Determine the (X, Y) coordinate at the center of the cell enclosing the given text.  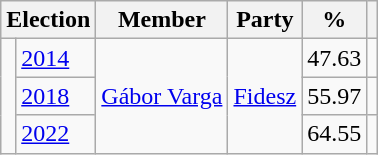
2014 (56, 58)
Member (162, 20)
Fidesz (265, 96)
47.63 (334, 58)
2018 (56, 96)
64.55 (334, 134)
2022 (56, 134)
55.97 (334, 96)
Election (48, 20)
Party (265, 20)
% (334, 20)
Gábor Varga (162, 96)
